Pinpoint the cell where the given text exists, returning its (X, Y) midpoint coordinate. 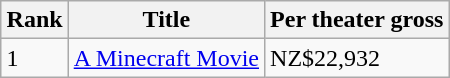
Per theater gross (357, 20)
Title (166, 20)
NZ$22,932 (357, 58)
1 (34, 58)
A Minecraft Movie (166, 58)
Rank (34, 20)
